Detect which cell encompasses the target text, then output its (X, Y) center coordinate. 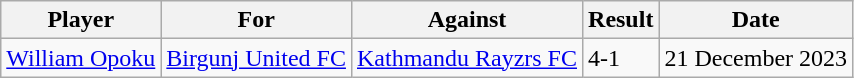
Against (466, 20)
21 December 2023 (756, 58)
For (256, 20)
William Opoku (81, 58)
Player (81, 20)
Birgunj United FC (256, 58)
Result (621, 20)
Date (756, 20)
Kathmandu Rayzrs FC (466, 58)
4-1 (621, 58)
